Return the (x, y) coordinate for the center point of the cell that contains the specified text.  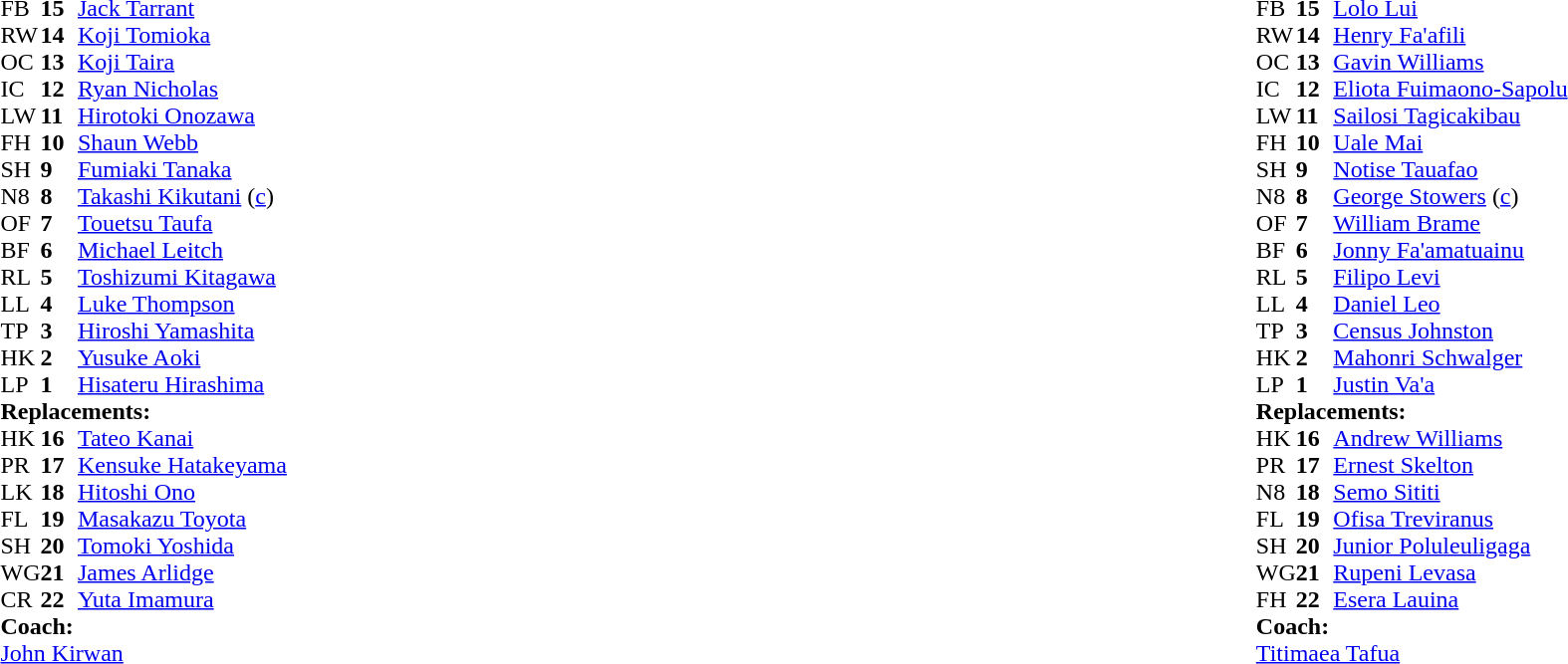
CR (20, 599)
Census Johnston (1450, 331)
Takashi Kikutani (c) (182, 197)
Touetsu Taufa (182, 223)
Henry Fa'afili (1450, 36)
Michael Leitch (182, 251)
William Brame (1450, 223)
George Stowers (c) (1450, 197)
Kensuke Hatakeyama (182, 466)
Ryan Nicholas (182, 90)
Semo Sititi (1450, 492)
Justin Va'a (1450, 384)
Luke Thompson (182, 305)
Eliota Fuimaono-Sapolu (1450, 90)
Rupeni Levasa (1450, 573)
Uale Mai (1450, 143)
Filipo Levi (1450, 277)
Junior Poluleuligaga (1450, 546)
Sailosi Tagicakibau (1450, 115)
Koji Tomioka (182, 36)
Hisateru Hirashima (182, 384)
Hiroshi Yamashita (182, 331)
Hirotoki Onozawa (182, 115)
Daniel Leo (1450, 305)
Mahonri Schwalger (1450, 358)
Koji Taira (182, 62)
Ofisa Treviranus (1450, 520)
Gavin Williams (1450, 62)
LK (20, 492)
James Arlidge (182, 573)
Notise Tauafao (1450, 169)
Jonny Fa'amatuainu (1450, 251)
Tateo Kanai (182, 438)
Andrew Williams (1450, 438)
Fumiaki Tanaka (182, 169)
Toshizumi Kitagawa (182, 277)
Ernest Skelton (1450, 466)
Shaun Webb (182, 143)
Yusuke Aoki (182, 358)
Hitoshi Ono (182, 492)
Masakazu Toyota (182, 520)
Tomoki Yoshida (182, 546)
Esera Lauina (1450, 599)
Yuta Imamura (182, 599)
